Provide the (x, y) coordinate of the cell's center where the given text is located.  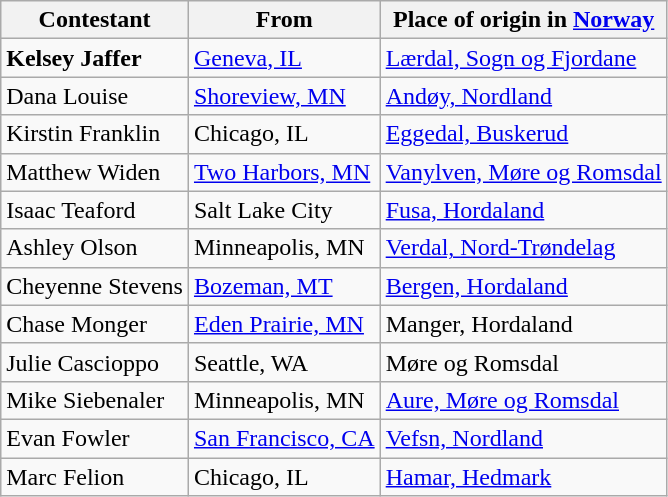
Bergen, Hordaland (524, 286)
Shoreview, MN (284, 96)
Aure, Møre og Romsdal (524, 400)
Kirstin Franklin (95, 134)
Mike Siebenaler (95, 400)
Møre og Romsdal (524, 362)
Manger, Hordaland (524, 324)
From (284, 20)
Bozeman, MT (284, 286)
San Francisco, CA (284, 438)
Matthew Widen (95, 172)
Chase Monger (95, 324)
Eggedal, Buskerud (524, 134)
Verdal, Nord-Trøndelag (524, 248)
Marc Felion (95, 477)
Ashley Olson (95, 248)
Contestant (95, 20)
Isaac Teaford (95, 210)
Lærdal, Sogn og Fjordane (524, 58)
Kelsey Jaffer (95, 58)
Julie Cascioppo (95, 362)
Fusa, Hordaland (524, 210)
Eden Prairie, MN (284, 324)
Evan Fowler (95, 438)
Place of origin in Norway (524, 20)
Dana Louise (95, 96)
Hamar, Hedmark (524, 477)
Salt Lake City (284, 210)
Seattle, WA (284, 362)
Vanylven, Møre og Romsdal (524, 172)
Vefsn, Nordland (524, 438)
Cheyenne Stevens (95, 286)
Andøy, Nordland (524, 96)
Two Harbors, MN (284, 172)
Geneva, IL (284, 58)
